From the cell containing the given text, extract its center point as (x, y) coordinate. 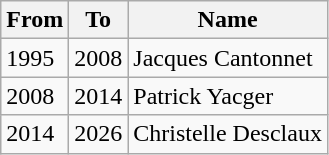
1995 (35, 58)
Patrick Yacger (228, 96)
Jacques Cantonnet (228, 58)
2026 (98, 134)
Name (228, 20)
Christelle Desclaux (228, 134)
To (98, 20)
From (35, 20)
